Provide the [X, Y] coordinate of the cell's center where the given text is located.  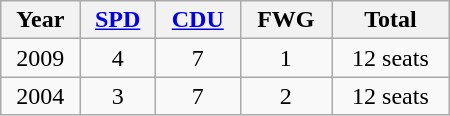
3 [118, 96]
4 [118, 58]
FWG [286, 20]
2 [286, 96]
SPD [118, 20]
CDU [198, 20]
2009 [40, 58]
2004 [40, 96]
1 [286, 58]
Total [391, 20]
Year [40, 20]
